Provide the (x, y) coordinate of the cell's center where the given text is located.  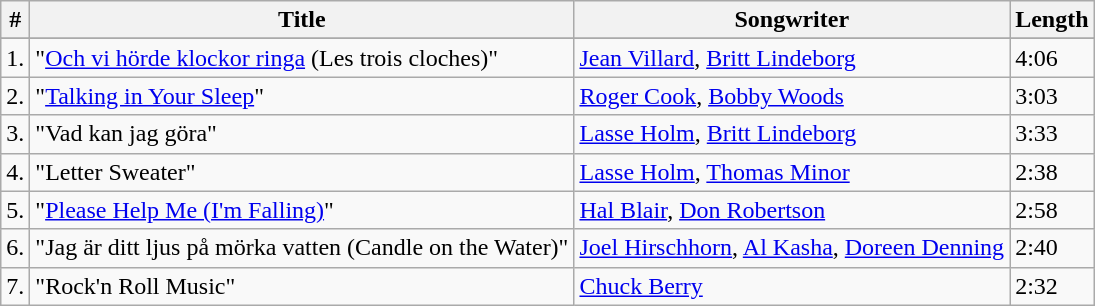
4:06 (1052, 58)
"Letter Sweater" (302, 172)
Songwriter (792, 20)
5. (16, 210)
"Jag är ditt ljus på mörka vatten (Candle on the Water)" (302, 248)
"Och vi hörde klockor ringa (Les trois cloches)" (302, 58)
Title (302, 20)
4. (16, 172)
2:38 (1052, 172)
Lasse Holm, Britt Lindeborg (792, 134)
2:32 (1052, 286)
Jean Villard, Britt Lindeborg (792, 58)
2:40 (1052, 248)
3:03 (1052, 96)
2:58 (1052, 210)
7. (16, 286)
Joel Hirschhorn, Al Kasha, Doreen Denning (792, 248)
Lasse Holm, Thomas Minor (792, 172)
3. (16, 134)
Roger Cook, Bobby Woods (792, 96)
Length (1052, 20)
"Talking in Your Sleep" (302, 96)
"Vad kan jag göra" (302, 134)
6. (16, 248)
Chuck Berry (792, 286)
Hal Blair, Don Robertson (792, 210)
# (16, 20)
1. (16, 58)
2. (16, 96)
"Rock'n Roll Music" (302, 286)
3:33 (1052, 134)
"Please Help Me (I'm Falling)" (302, 210)
